Output the (X, Y) coordinate of the center of the cell containing the given text.  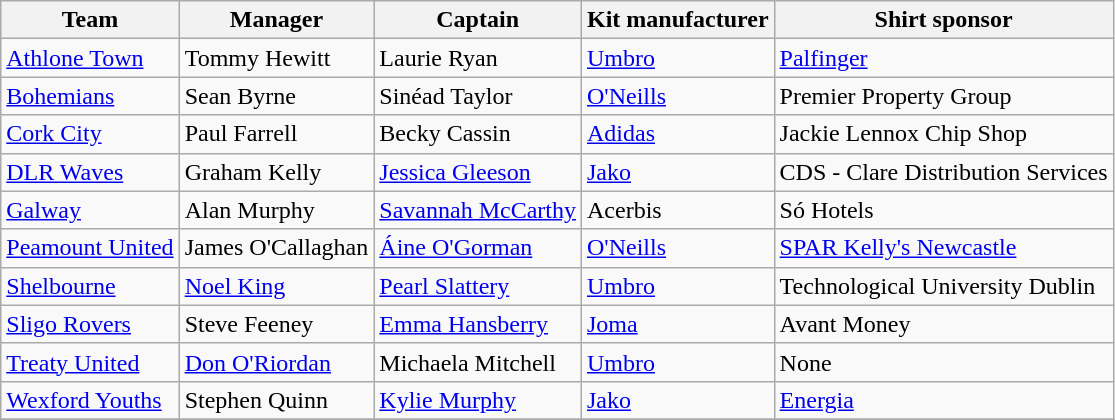
Treaty United (90, 362)
Adidas (678, 134)
Cork City (90, 134)
Stephen Quinn (276, 400)
CDS - Clare Distribution Services (944, 172)
Kit manufacturer (678, 20)
Kylie Murphy (478, 400)
Shelbourne (90, 286)
Savannah McCarthy (478, 210)
None (944, 362)
Peamount United (90, 248)
Don O'Riordan (276, 362)
Shirt sponsor (944, 20)
Emma Hansberry (478, 324)
Jessica Gleeson (478, 172)
Laurie Ryan (478, 58)
Energia (944, 400)
Bohemians (90, 96)
Manager (276, 20)
Pearl Slattery (478, 286)
Becky Cassin (478, 134)
Alan Murphy (276, 210)
Sean Byrne (276, 96)
Athlone Town (90, 58)
Acerbis (678, 210)
James O'Callaghan (276, 248)
SPAR Kelly's Newcastle (944, 248)
Steve Feeney (276, 324)
Joma (678, 324)
Sligo Rovers (90, 324)
Galway (90, 210)
Tommy Hewitt (276, 58)
DLR Waves (90, 172)
Wexford Youths (90, 400)
Jackie Lennox Chip Shop (944, 134)
Michaela Mitchell (478, 362)
Premier Property Group (944, 96)
Sinéad Taylor (478, 96)
Captain (478, 20)
Technological University Dublin (944, 286)
Avant Money (944, 324)
Palfinger (944, 58)
Só Hotels (944, 210)
Team (90, 20)
Noel King (276, 286)
Áine O'Gorman (478, 248)
Graham Kelly (276, 172)
Paul Farrell (276, 134)
